Output the (x, y) coordinate of the center of the cell containing the given text.  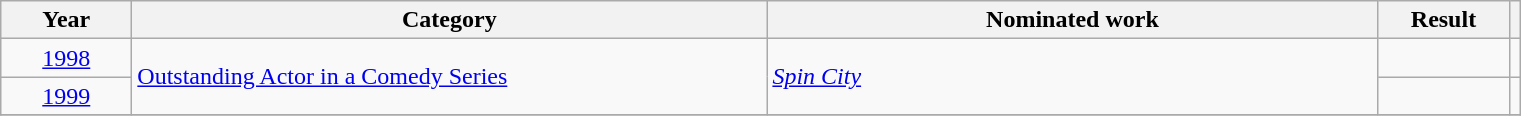
Result (1444, 20)
Category (450, 20)
Year (66, 20)
1998 (66, 58)
Nominated work (1072, 20)
Spin City (1072, 77)
1999 (66, 96)
Outstanding Actor in a Comedy Series (450, 77)
